Output the (X, Y) coordinate of the center of the cell containing the given text.  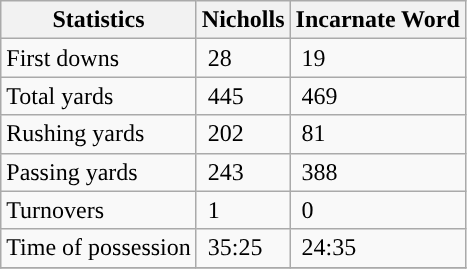
Turnovers (99, 210)
388 (378, 172)
202 (243, 134)
469 (378, 96)
Total yards (99, 96)
35:25 (243, 248)
Time of possession (99, 248)
Incarnate Word (378, 20)
24:35 (378, 248)
0 (378, 210)
445 (243, 96)
19 (378, 58)
1 (243, 210)
Statistics (99, 20)
Rushing yards (99, 134)
Nicholls (243, 20)
81 (378, 134)
243 (243, 172)
First downs (99, 58)
Passing yards (99, 172)
28 (243, 58)
